Find where the given text appears and provide that cell's center as (x, y) coordinate. 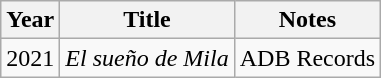
Notes (307, 20)
ADB Records (307, 58)
Title (147, 20)
2021 (30, 58)
El sueño de Mila (147, 58)
Year (30, 20)
